From the cell containing the given text, extract its center point as [x, y] coordinate. 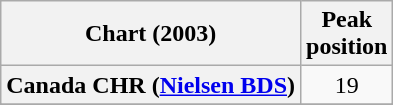
Peakposition [347, 34]
Canada CHR (Nielsen BDS) [151, 85]
19 [347, 85]
Chart (2003) [151, 34]
